Capture the cell that displays the provided text and extract its [X, Y] central coordinate. 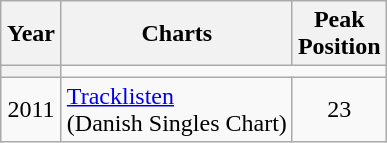
Peak Position [339, 34]
Charts [176, 34]
Year [32, 34]
Tracklisten (Danish Singles Chart) [176, 110]
2011 [32, 110]
23 [339, 110]
